Return the (x, y) coordinate for the center point of the cell that contains the specified text.  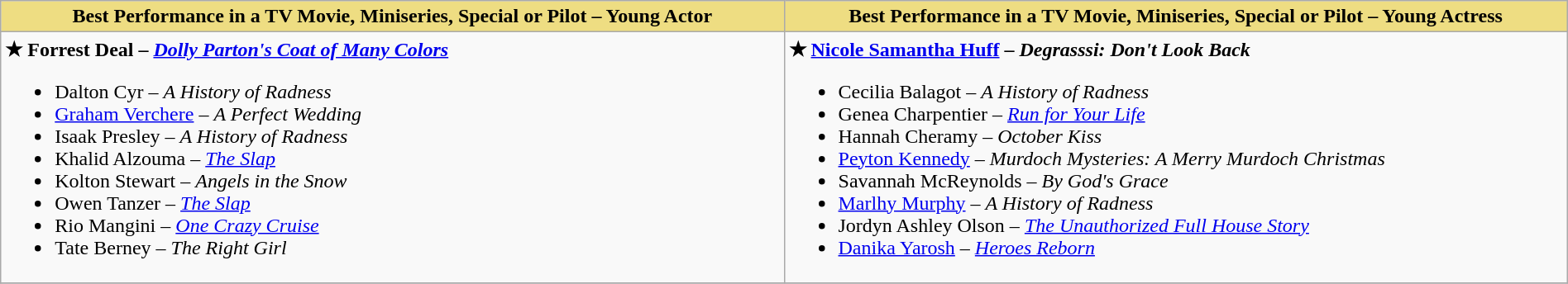
Best Performance in a TV Movie, Miniseries, Special or Pilot – Young Actor (392, 17)
Best Performance in a TV Movie, Miniseries, Special or Pilot – Young Actress (1176, 17)
